Determine the [x, y] coordinate at the center of the cell enclosing the given text.  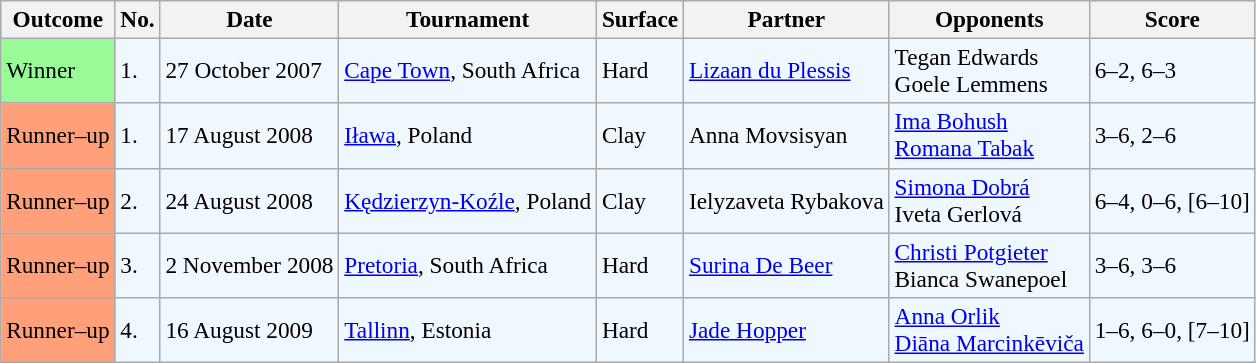
3–6, 2–6 [1172, 136]
Surface [640, 19]
1–6, 6–0, [7–10] [1172, 330]
Kędzierzyn-Koźle, Poland [468, 200]
Tegan Edwards Goele Lemmens [989, 70]
Simona Dobrá Iveta Gerlová [989, 200]
16 August 2009 [250, 330]
2. [138, 200]
Surina De Beer [787, 264]
Tournament [468, 19]
No. [138, 19]
6–2, 6–3 [1172, 70]
Score [1172, 19]
Ima Bohush Romana Tabak [989, 136]
Christi Potgieter Bianca Swanepoel [989, 264]
24 August 2008 [250, 200]
Anna Movsisyan [787, 136]
Date [250, 19]
27 October 2007 [250, 70]
Ielyzaveta Rybakova [787, 200]
6–4, 0–6, [6–10] [1172, 200]
Outcome [58, 19]
Lizaan du Plessis [787, 70]
Cape Town, South Africa [468, 70]
2 November 2008 [250, 264]
17 August 2008 [250, 136]
Winner [58, 70]
Pretoria, South Africa [468, 264]
Opponents [989, 19]
4. [138, 330]
Jade Hopper [787, 330]
Tallinn, Estonia [468, 330]
Partner [787, 19]
Anna Orlik Diāna Marcinkēviča [989, 330]
3–6, 3–6 [1172, 264]
3. [138, 264]
Iława, Poland [468, 136]
